Identify which cell holds the provided text, then report its [X, Y] central coordinate. 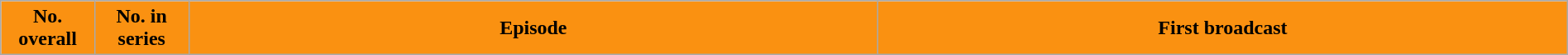
Episode [533, 28]
First broadcast [1223, 28]
No. in series [141, 28]
No. overall [48, 28]
